Find where the given text appears and provide that cell's center as (x, y) coordinate. 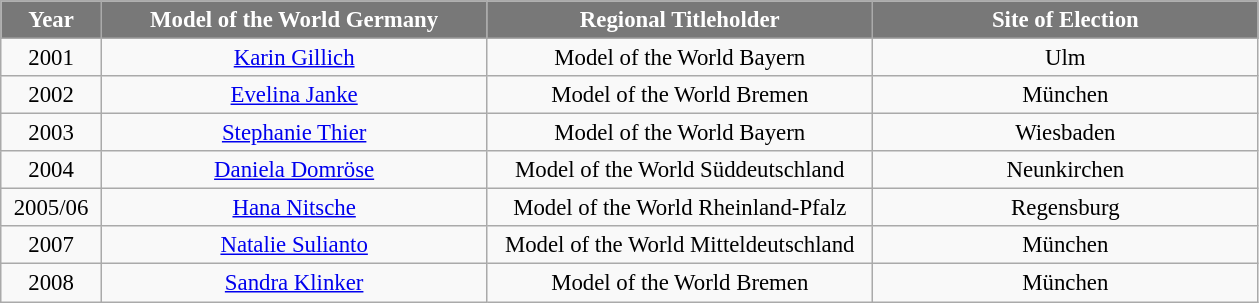
2005/06 (52, 208)
2004 (52, 170)
2002 (52, 95)
Stephanie Thier (294, 133)
Wiesbaden (1066, 133)
2001 (52, 58)
Evelina Janke (294, 95)
Karin Gillich (294, 58)
2008 (52, 283)
2003 (52, 133)
Regensburg (1066, 208)
Year (52, 20)
Daniela Domröse (294, 170)
Site of Election (1066, 20)
Sandra Klinker (294, 283)
Model of the World Rheinland-Pfalz (680, 208)
Natalie Sulianto (294, 245)
Model of the World Germany (294, 20)
Model of the World Süddeutschland (680, 170)
Model of the World Mitteldeutschland (680, 245)
Ulm (1066, 58)
Regional Titleholder (680, 20)
2007 (52, 245)
Neunkirchen (1066, 170)
Hana Nitsche (294, 208)
